Capture the cell that displays the provided text and extract its (x, y) central coordinate. 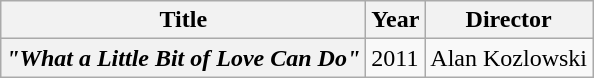
Year (396, 20)
"What a Little Bit of Love Can Do" (184, 58)
Title (184, 20)
Alan Kozlowski (509, 58)
2011 (396, 58)
Director (509, 20)
